From the cell containing the given text, extract its center point as (X, Y) coordinate. 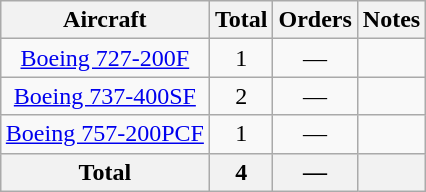
Boeing 737-400SF (104, 96)
4 (241, 172)
Orders (315, 20)
Notes (391, 20)
Boeing 727-200F (104, 58)
Aircraft (104, 20)
2 (241, 96)
Boeing 757-200PCF (104, 134)
